Extract the [X, Y] coordinate from the center of the cell holding the provided text.  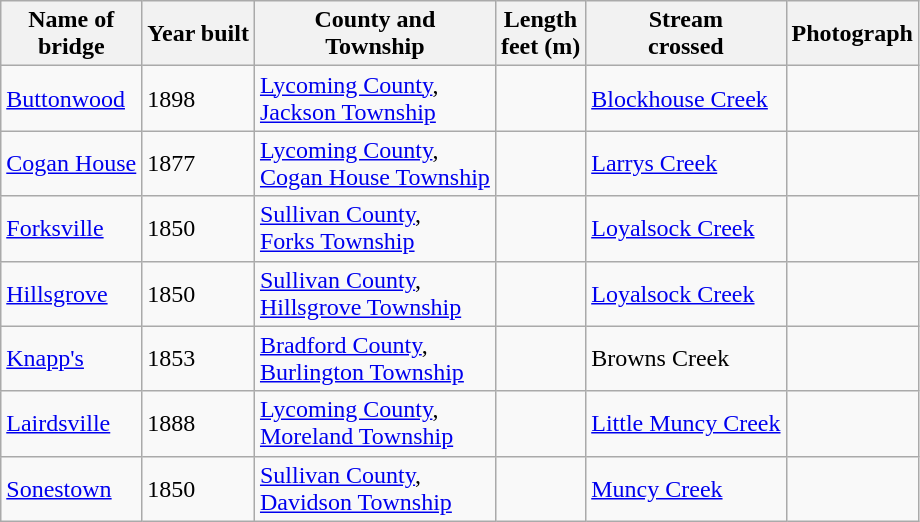
Hillsgrove [72, 294]
Buttonwood [72, 98]
Bradford County,Burlington Township [374, 358]
Year built [198, 34]
Knapp's [72, 358]
Sullivan County, Hillsgrove Township [374, 294]
Lycoming County, Moreland Township [374, 424]
Lycoming County, Jackson Township [374, 98]
Little Muncy Creek [686, 424]
Muncy Creek [686, 488]
Lycoming County, Cogan House Township [374, 164]
1877 [198, 164]
Sonestown [72, 488]
Lairdsville [72, 424]
Photograph [852, 34]
Sullivan County, Forks Township [374, 228]
1898 [198, 98]
Larrys Creek [686, 164]
Cogan House [72, 164]
County and Township [374, 34]
Streamcrossed [686, 34]
Lengthfeet (m) [540, 34]
Forksville [72, 228]
Browns Creek [686, 358]
1853 [198, 358]
Blockhouse Creek [686, 98]
Sullivan County, Davidson Township [374, 488]
1888 [198, 424]
Name of bridge [72, 34]
